Provide the [X, Y] coordinate of the cell's center where the given text is located.  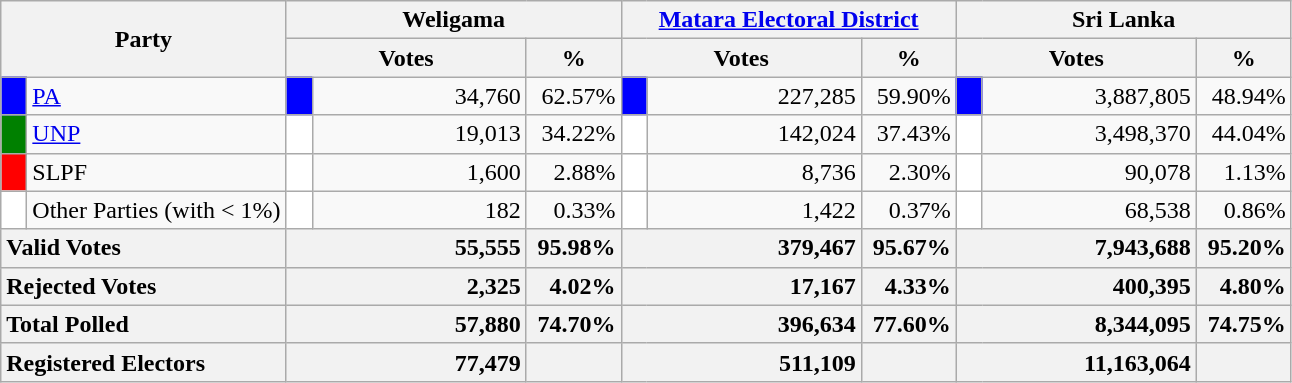
34.22% [574, 134]
Sri Lanka [1124, 20]
4.33% [908, 286]
Matara Electoral District [788, 20]
8,736 [754, 172]
2.88% [574, 172]
Party [144, 39]
62.57% [574, 96]
0.33% [574, 210]
4.80% [1244, 286]
3,498,370 [1089, 134]
396,634 [741, 324]
0.37% [908, 210]
95.20% [1244, 248]
8,344,095 [1076, 324]
2.30% [908, 172]
227,285 [754, 96]
3,887,805 [1089, 96]
19,013 [419, 134]
Total Polled [144, 324]
400,395 [1076, 286]
59.90% [908, 96]
74.70% [574, 324]
68,538 [1089, 210]
Weligama [454, 20]
55,555 [406, 248]
182 [419, 210]
379,467 [741, 248]
Valid Votes [144, 248]
PA [156, 96]
57,880 [406, 324]
UNP [156, 134]
7,943,688 [1076, 248]
Other Parties (with < 1%) [156, 210]
2,325 [406, 286]
74.75% [1244, 324]
77,479 [406, 362]
95.98% [574, 248]
17,167 [741, 286]
Registered Electors [144, 362]
95.67% [908, 248]
511,109 [741, 362]
142,024 [754, 134]
34,760 [419, 96]
4.02% [574, 286]
37.43% [908, 134]
SLPF [156, 172]
90,078 [1089, 172]
77.60% [908, 324]
48.94% [1244, 96]
1,600 [419, 172]
11,163,064 [1076, 362]
44.04% [1244, 134]
1,422 [754, 210]
1.13% [1244, 172]
Rejected Votes [144, 286]
0.86% [1244, 210]
